From the cell containing the given text, extract its center point as (x, y) coordinate. 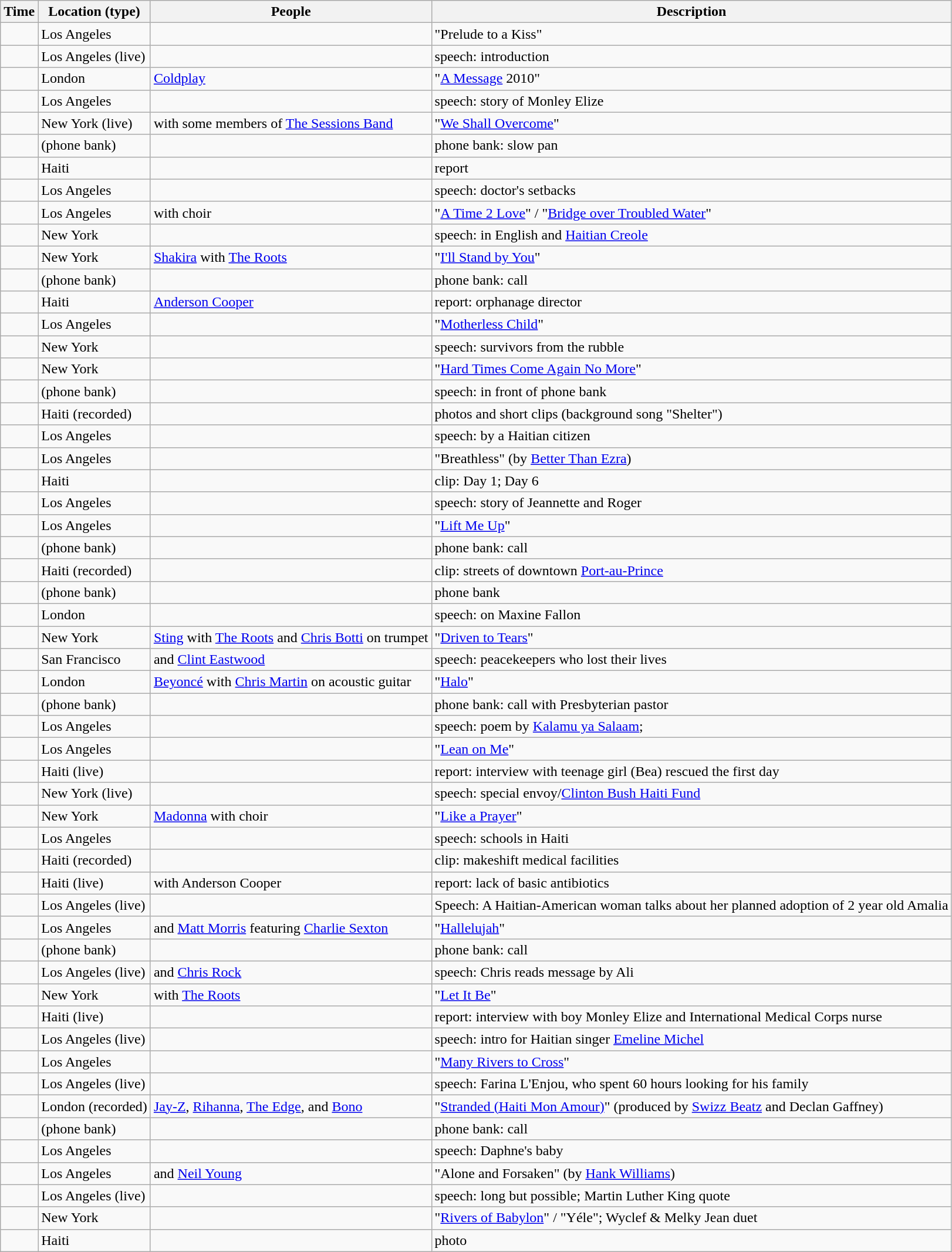
phone bank: call with Presbyterian pastor (691, 704)
report: interview with boy Monley Elize and International Medical Corps nurse (691, 1017)
"Alone and Forsaken" (by Hank Williams) (691, 1173)
Beyoncé with Chris Martin on acoustic guitar (291, 682)
speech: intro for Haitian singer Emeline Michel (691, 1040)
report: lack of basic antibiotics (691, 883)
photo (691, 1240)
photos and short clips (background song "Shelter") (691, 414)
with The Roots (291, 995)
speech: schools in Haiti (691, 838)
report (691, 168)
"Rivers of Babylon" / "Yéle"; Wyclef & Melky Jean duet (691, 1218)
clip: makeshift medical facilities (691, 860)
"I'll Stand by You" (691, 257)
speech: Daphne's baby (691, 1151)
report: orphanage director (691, 302)
and Chris Rock (291, 972)
"Hard Times Come Again No More" (691, 369)
and Matt Morris featuring Charlie Sexton (291, 927)
with Anderson Cooper (291, 883)
speech: Farina L'Enjou, who spent 60 hours looking for his family (691, 1084)
"Lean on Me" (691, 749)
"Like a Prayer" (691, 816)
speech: peacekeepers who lost their lives (691, 660)
"Hallelujah" (691, 927)
with choir (291, 212)
"Breathless" (by Better Than Ezra) (691, 458)
"A Message 2010" (691, 79)
Madonna with choir (291, 816)
"Let It Be" (691, 995)
speech: in front of phone bank (691, 392)
Coldplay (291, 79)
"Many Rivers to Cross" (691, 1062)
London (recorded) (94, 1106)
"Prelude to a Kiss" (691, 34)
speech: by a Haitian citizen (691, 436)
"Lift Me Up" (691, 525)
and Neil Young (291, 1173)
speech: Chris reads message by Ali (691, 972)
phone bank (691, 592)
Location (type) (94, 12)
speech: on Maxine Fallon (691, 615)
Jay-Z, Rihanna, The Edge, and Bono (291, 1106)
speech: long but possible; Martin Luther King quote (691, 1196)
"Stranded (Haiti Mon Amour)" (produced by Swizz Beatz and Declan Gaffney) (691, 1106)
Description (691, 12)
speech: introduction (691, 56)
Speech: A Haitian-American woman talks about her planned adoption of 2 year old Amalia (691, 905)
report: interview with teenage girl (Bea) rescued the first day (691, 771)
with some members of The Sessions Band (291, 123)
"Motherless Child" (691, 325)
and Clint Eastwood (291, 660)
speech: special envoy/Clinton Bush Haiti Fund (691, 794)
clip: Day 1; Day 6 (691, 481)
Sting with The Roots and Chris Botti on trumpet (291, 637)
"A Time 2 Love" / "Bridge over Troubled Water" (691, 212)
speech: poem by Kalamu ya Salaam; (691, 727)
phone bank: slow pan (691, 146)
People (291, 12)
clip: streets of downtown Port-au-Prince (691, 570)
speech: story of Jeannette and Roger (691, 503)
Shakira with The Roots (291, 257)
Time (19, 12)
San Francisco (94, 660)
Anderson Cooper (291, 302)
speech: story of Monley Elize (691, 101)
"Driven to Tears" (691, 637)
speech: survivors from the rubble (691, 347)
speech: doctor's setbacks (691, 190)
"Halo" (691, 682)
speech: in English and Haitian Creole (691, 235)
"We Shall Overcome" (691, 123)
